Pinpoint the cell where the given text exists, returning its [x, y] midpoint coordinate. 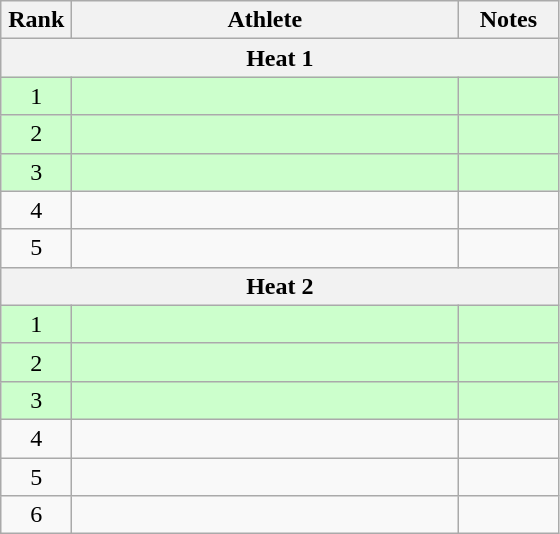
Rank [36, 20]
Heat 2 [280, 286]
Notes [508, 20]
Heat 1 [280, 58]
6 [36, 515]
Athlete [265, 20]
